Capture the cell that displays the provided text and extract its (X, Y) central coordinate. 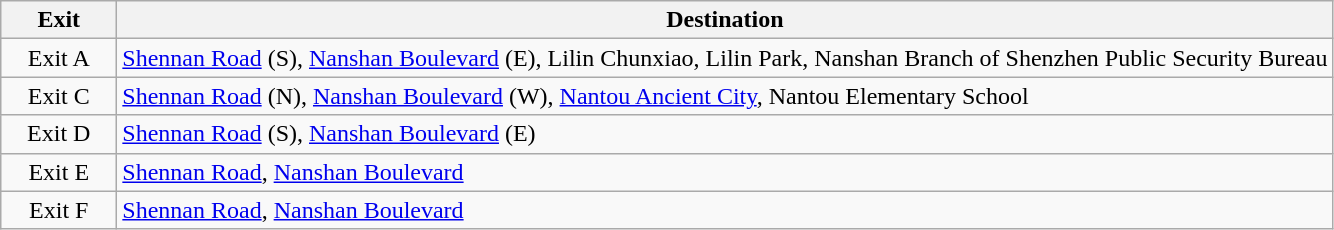
Exit C (59, 96)
Shennan Road (N), Nanshan Boulevard (W), Nantou Ancient City, Nantou Elementary School (725, 96)
Exit F (59, 210)
Destination (725, 20)
Exit A (59, 58)
Shennan Road (S), Nanshan Boulevard (E) (725, 134)
Exit D (59, 134)
Shennan Road (S), Nanshan Boulevard (E), Lilin Chunxiao, Lilin Park, Nanshan Branch of Shenzhen Public Security Bureau (725, 58)
Exit E (59, 172)
Exit (59, 20)
